Scan for the cell matching the given text and deliver its (x, y) coordinate at center. 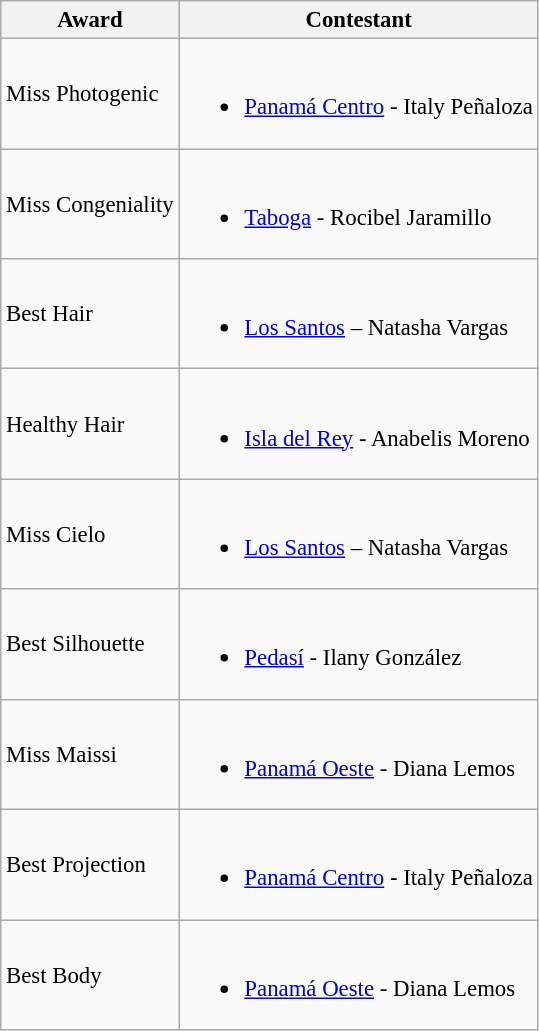
Best Hair (90, 314)
Best Silhouette (90, 644)
Pedasí - Ilany González (358, 644)
Taboga - Rocibel Jaramillo (358, 204)
Miss Cielo (90, 534)
Miss Photogenic (90, 94)
Healthy Hair (90, 424)
Isla del Rey - Anabelis Moreno (358, 424)
Best Projection (90, 865)
Miss Maissi (90, 754)
Miss Congeniality (90, 204)
Award (90, 20)
Best Body (90, 975)
Contestant (358, 20)
